Find where the given text appears and provide that cell's center as [x, y] coordinate. 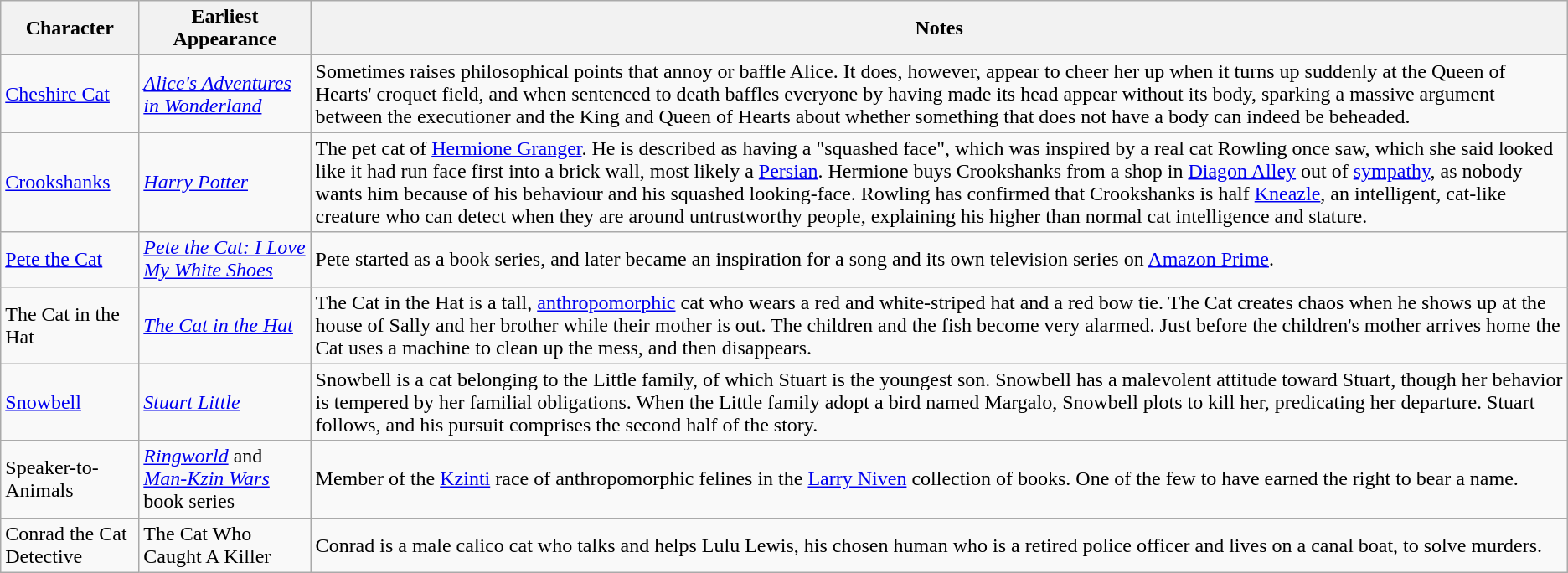
Character [70, 28]
Stuart Little [224, 402]
Pete the Cat: I Love My White Shoes [224, 260]
Notes [939, 28]
Member of the Kzinti race of anthropomorphic felines in the Larry Niven collection of books. One of the few to have earned the right to bear a name. [939, 479]
Ringworld and Man-Kzin Wars book series [224, 479]
Pete started as a book series, and later became an inspiration for a song and its own television series on Amazon Prime. [939, 260]
Conrad the Cat Detective [70, 545]
Snowbell [70, 402]
Harry Potter [224, 183]
The Cat Who Caught A Killer [224, 545]
Pete the Cat [70, 260]
Earliest Appearance [224, 28]
Cheshire Cat [70, 94]
Alice's Adventures in Wonderland [224, 94]
Crookshanks [70, 183]
Speaker-to-Animals [70, 479]
